Return [x, y] of the center of cell containing provided text 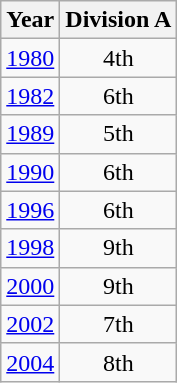
1998 [30, 248]
1982 [30, 96]
7th [118, 324]
1980 [30, 58]
1996 [30, 210]
5th [118, 134]
8th [118, 362]
1989 [30, 134]
1990 [30, 172]
2000 [30, 286]
Division A [118, 20]
2004 [30, 362]
2002 [30, 324]
4th [118, 58]
Year [30, 20]
